Return [X, Y] of the center of cell containing provided text 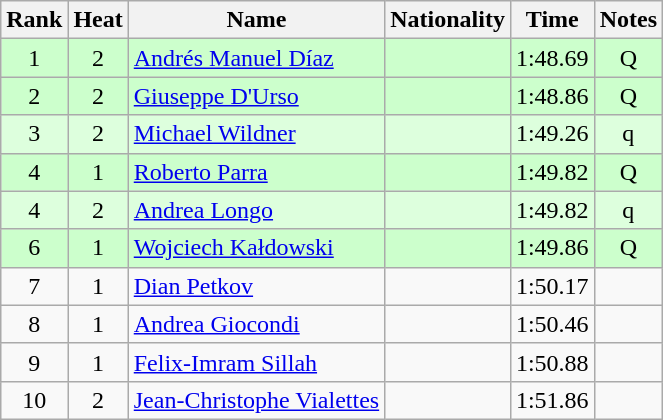
Felix-Imram Sillah [256, 362]
Michael Wildner [256, 134]
Name [256, 20]
1:50.17 [552, 286]
Roberto Parra [256, 172]
Wojciech Kałdowski [256, 248]
Andrés Manuel Díaz [256, 58]
10 [34, 400]
1:49.26 [552, 134]
Andrea Giocondi [256, 324]
Dian Petkov [256, 286]
8 [34, 324]
Nationality [448, 20]
9 [34, 362]
Giuseppe D'Urso [256, 96]
Time [552, 20]
7 [34, 286]
1:50.88 [552, 362]
1:50.46 [552, 324]
3 [34, 134]
6 [34, 248]
1:48.69 [552, 58]
Notes [628, 20]
Andrea Longo [256, 210]
Jean-Christophe Vialettes [256, 400]
1:48.86 [552, 96]
Heat [98, 20]
1:51.86 [552, 400]
Rank [34, 20]
1:49.86 [552, 248]
